Locate the cell with the specified text and output its (X, Y) center coordinate. 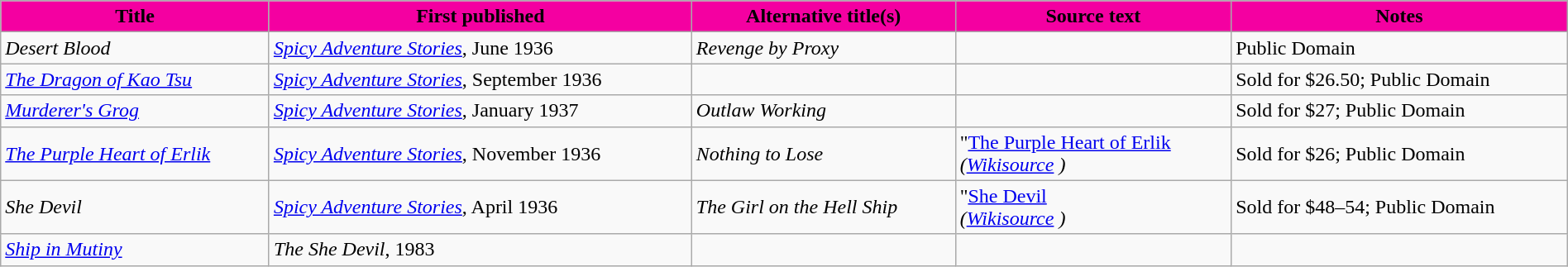
The Purple Heart of Erlik (136, 154)
Spicy Adventure Stories, January 1937 (480, 111)
Sold for $26.50; Public Domain (1399, 79)
The Dragon of Kao Tsu (136, 79)
Revenge by Proxy (824, 48)
Public Domain (1399, 48)
Spicy Adventure Stories, April 1936 (480, 207)
Sold for $27; Public Domain (1399, 111)
"The Purple Heart of Erlik(Wikisource ) (1093, 154)
First published (480, 17)
The She Devil, 1983 (480, 250)
Nothing to Lose (824, 154)
The Girl on the Hell Ship (824, 207)
"She Devil(Wikisource ) (1093, 207)
Murderer's Grog (136, 111)
Sold for $26; Public Domain (1399, 154)
Outlaw Working (824, 111)
Title (136, 17)
Spicy Adventure Stories, June 1936 (480, 48)
Spicy Adventure Stories, September 1936 (480, 79)
Spicy Adventure Stories, November 1936 (480, 154)
Notes (1399, 17)
She Devil (136, 207)
Ship in Mutiny (136, 250)
Alternative title(s) (824, 17)
Sold for $48–54; Public Domain (1399, 207)
Desert Blood (136, 48)
Source text (1093, 17)
